Scan for the cell matching the given text and deliver its (x, y) coordinate at center. 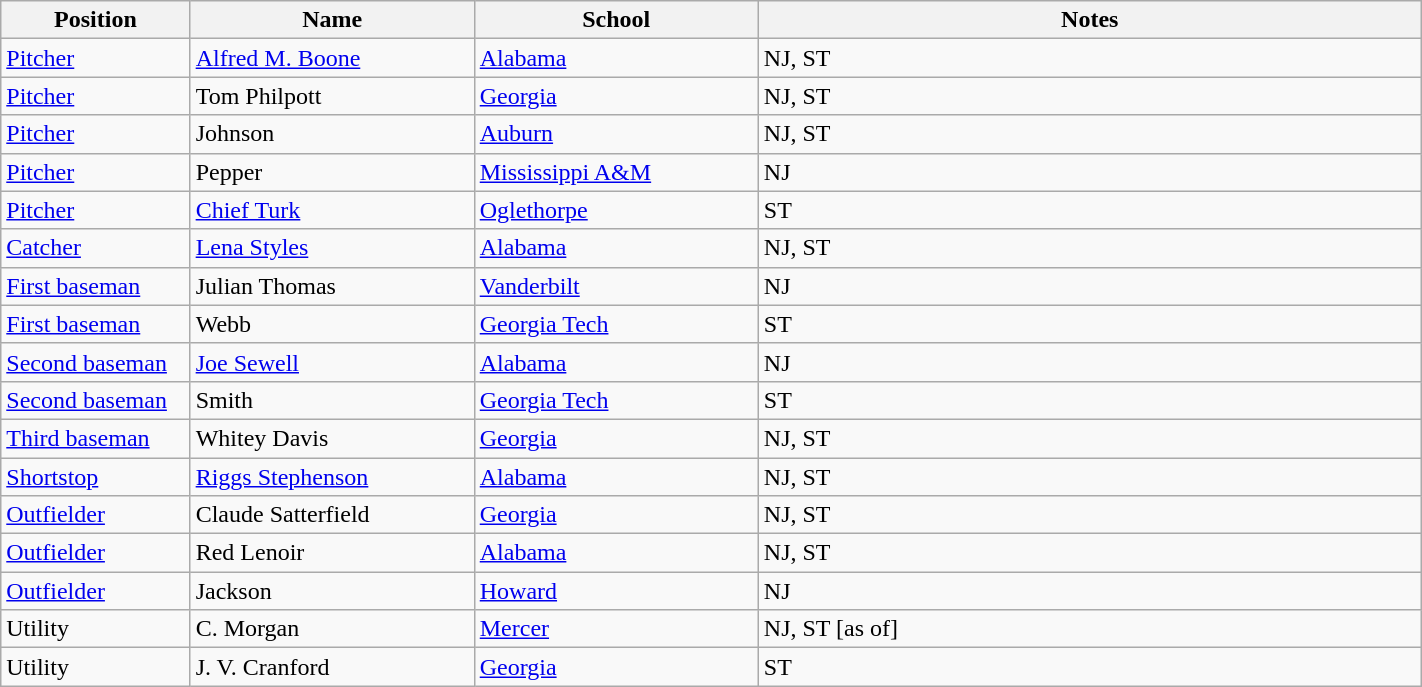
Mercer (616, 629)
Mississippi A&M (616, 172)
Joe Sewell (332, 362)
C. Morgan (332, 629)
Catcher (96, 248)
Johnson (332, 134)
NJ, ST [as of] (1090, 629)
Pepper (332, 172)
Red Lenoir (332, 553)
Jackson (332, 591)
Julian Thomas (332, 286)
Notes (1090, 20)
Smith (332, 400)
Lena Styles (332, 248)
Oglethorpe (616, 210)
Vanderbilt (616, 286)
Alfred M. Boone (332, 58)
Webb (332, 324)
Claude Satterfield (332, 515)
Position (96, 20)
Riggs Stephenson (332, 477)
Tom Philpott (332, 96)
Name (332, 20)
Whitey Davis (332, 438)
Shortstop (96, 477)
Howard (616, 591)
J. V. Cranford (332, 667)
Third baseman (96, 438)
School (616, 20)
Chief Turk (332, 210)
Auburn (616, 134)
